Extract the [X, Y] coordinate from the center of the cell holding the provided text.  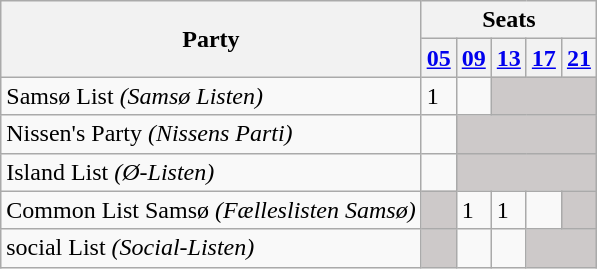
Seats [508, 20]
Samsø List (Samsø Listen) [211, 96]
social List (Social-Listen) [211, 248]
09 [474, 58]
13 [508, 58]
Island List (Ø-Listen) [211, 172]
05 [438, 58]
17 [544, 58]
Party [211, 39]
21 [578, 58]
Common List Samsø (Fælleslisten Samsø) [211, 210]
Nissen's Party (Nissens Parti) [211, 134]
